For the text-containing cell, return its midpoint in (X, Y) coordinate format. 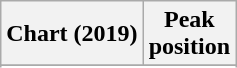
Peakposition (189, 34)
Chart (2019) (72, 34)
